Detect which cell encompasses the target text, then output its (x, y) center coordinate. 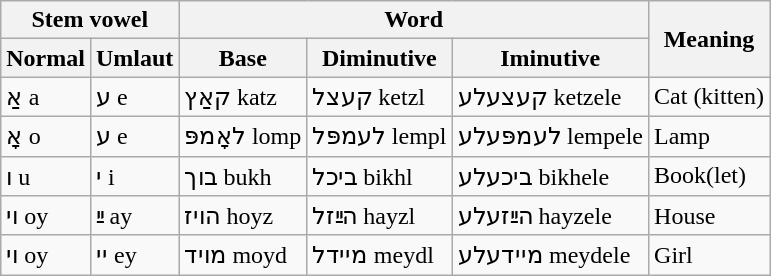
ביכעלע bikhele (550, 176)
ײַ ay (134, 216)
הײַזעלע hayzele (550, 216)
Iminutive (550, 58)
מיידל meydl (380, 255)
Word (414, 20)
בוך bukh (243, 176)
לאָמפּ lomp (243, 136)
לעמפּל lempl (380, 136)
Meaning (710, 39)
הויז hoyz (243, 216)
מיידעלע meydele (550, 255)
Cat (kitten) (710, 97)
Book(let) (710, 176)
מויד moyd (243, 255)
הײַזל hayzl (380, 216)
Girl (710, 255)
י i (134, 176)
קעצעלע ketzele (550, 97)
אָ o (46, 136)
ביכל bikhl (380, 176)
Base (243, 58)
Diminutive (380, 58)
Lamp (710, 136)
קאַץ katz (243, 97)
ו u (46, 176)
House (710, 216)
לעמפּעלע lempele (550, 136)
Umlaut (134, 58)
יי ey (134, 255)
Stem vowel (90, 20)
קעצל ketzl (380, 97)
אַ a (46, 97)
Normal (46, 58)
